For the text-containing cell, return its midpoint in [x, y] coordinate format. 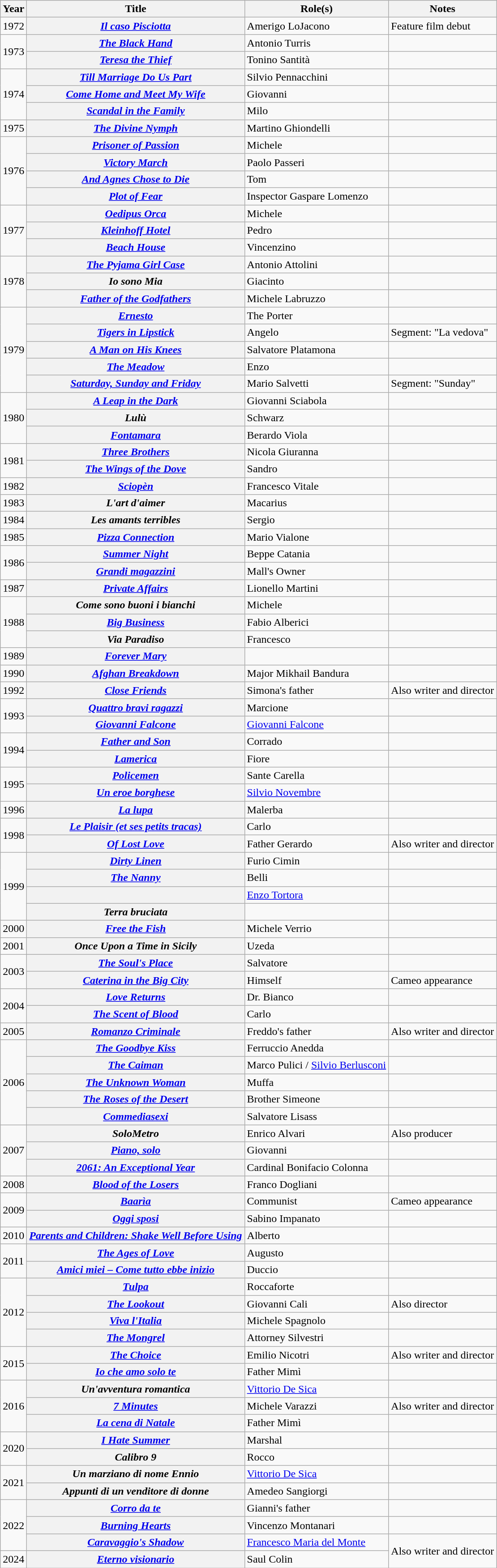
Role(s) [317, 9]
Close Friends [136, 690]
2061: An Exceptional Year [136, 1167]
Freddo's father [317, 1031]
Calibro 9 [136, 1457]
Tigers in Lipstick [136, 333]
Antonio Attolini [317, 265]
Lionello Martini [317, 588]
1998 [13, 835]
Corrado [317, 741]
Notes [442, 9]
2007 [13, 1150]
2021 [13, 1483]
Terra bruciata [136, 912]
1984 [13, 520]
The Caiman [136, 1065]
Malerba [317, 810]
2008 [13, 1184]
1995 [13, 784]
Uzeda [317, 946]
Paolo Passeri [317, 162]
The Scent of Blood [136, 1014]
Pizza Connection [136, 537]
Michele Verrio [317, 929]
2001 [13, 946]
The Pyjama Girl Case [136, 265]
Brother Simeone [317, 1099]
1983 [13, 503]
Beach House [136, 248]
Father of the Godfathers [136, 299]
Marco Pulici / Silvio Berlusconi [317, 1065]
Beppe Catania [317, 554]
The Soul's Place [136, 963]
The Unknown Woman [136, 1082]
Once Upon a Time in Sicily [136, 946]
Antonio Turris [317, 43]
Io sono Mia [136, 282]
2009 [13, 1210]
2000 [13, 929]
Tom [317, 179]
2020 [13, 1448]
1980 [13, 418]
Franco Dogliani [317, 1184]
Vincenzino [317, 248]
Enzo Tortora [317, 895]
2005 [13, 1031]
Macarius [317, 503]
Giovanni Cali [317, 1304]
Ernesto [136, 316]
Victory March [136, 162]
Quattro bravi ragazzi [136, 707]
Cardinal Bonifacio Colonna [317, 1167]
Belli [317, 878]
Three Brothers [136, 452]
1989 [13, 656]
Also producer [442, 1133]
Scandal in the Family [136, 111]
Nicola Giuranna [317, 452]
2015 [13, 1363]
Communist [317, 1201]
Il caso Pisciotta [136, 26]
Sante Carella [317, 776]
The Divine Nymph [136, 128]
Tulpa [136, 1286]
SoloMetro [136, 1133]
Michele Spagnolo [317, 1321]
Viva l'Italia [136, 1321]
Mario Salvetti [317, 384]
2024 [13, 1559]
Salvatore Platamona [317, 350]
Augusto [317, 1252]
Sabino Impanato [317, 1218]
Duccio [317, 1269]
1981 [13, 460]
Giacinto [317, 282]
Grandi magazzini [136, 571]
Marshal [317, 1440]
1992 [13, 690]
Eterno visionario [136, 1559]
Dr. Bianco [317, 997]
I Hate Summer [136, 1440]
Major Mikhail Bandura [317, 673]
The Meadow [136, 367]
Francesco [317, 639]
Inspector Gaspare Lomenzo [317, 196]
Un'avventura romantica [136, 1389]
Commediasexi [136, 1116]
Big Business [136, 622]
Lamerica [136, 759]
Attorney Silvestri [317, 1338]
Oedipus Orca [136, 214]
A Leap in the Dark [136, 401]
Appunti di un venditore di donne [136, 1491]
Mall's Owner [317, 571]
Dirty Linen [136, 861]
Oggi sposi [136, 1218]
Un eroe borghese [136, 793]
A Man on His Knees [136, 350]
2012 [13, 1312]
And Agnes Chose to Die [136, 179]
The Lookout [136, 1304]
Love Returns [136, 997]
Francesco Vitale [317, 486]
Vincenzo Montanari [317, 1525]
Saturday, Sunday and Friday [136, 384]
Private Affairs [136, 588]
Segment: "La vedova" [442, 333]
Fabio Alberici [317, 622]
Silvio Novembre [317, 793]
Amedeo Sangiorgi [317, 1491]
Himself [317, 980]
1978 [13, 282]
Caterina in the Big City [136, 980]
1975 [13, 128]
Emilio Nicotri [317, 1355]
Pedro [317, 231]
The Wings of the Dove [136, 469]
Michele Labruzzo [317, 299]
Tonino Santità [317, 60]
The Porter [317, 316]
1977 [13, 231]
Mario Vialone [317, 537]
L'art d'aimer [136, 503]
1979 [13, 350]
1974 [13, 94]
Also director [442, 1304]
7 Minutes [136, 1406]
Salvatore [317, 963]
Amerigo LoJacono [317, 26]
Ferruccio Anedda [317, 1048]
Un marziano di nome Ennio [136, 1474]
Gianni's father [317, 1508]
Giovanni Sciabola [317, 401]
Free the Fish [136, 929]
Father and Son [136, 741]
Martino Ghiondelli [317, 128]
Les amants terribles [136, 520]
Teresa the Thief [136, 60]
Saul Colin [317, 1559]
Silvio Pennacchini [317, 77]
Forever Mary [136, 656]
1976 [13, 171]
Le Plaisir (et ses petits tracas) [136, 827]
Summer Night [136, 554]
Amici miei – Come tutto ebbe inizio [136, 1269]
Berardo Viola [317, 435]
Io che amo solo te [136, 1372]
Fontamara [136, 435]
Baarìa [136, 1201]
Fiore [317, 759]
The Ages of Love [136, 1252]
1996 [13, 810]
Segment: "Sunday" [442, 384]
1985 [13, 537]
Feature film debut [442, 26]
Title [136, 9]
Furio Cimin [317, 861]
Simona's father [317, 690]
Father Gerardo [317, 844]
1988 [13, 622]
Michele Varazzi [317, 1406]
Blood of the Losers [136, 1184]
Sandro [317, 469]
The Mongrel [136, 1338]
Schwarz [317, 418]
1987 [13, 588]
Kleinhoff Hotel [136, 231]
Come Home and Meet My Wife [136, 94]
1994 [13, 750]
1986 [13, 563]
Prisoner of Passion [136, 145]
2003 [13, 971]
1972 [13, 26]
Sergio [317, 520]
The Choice [136, 1355]
Of Lost Love [136, 844]
Enzo [317, 367]
2006 [13, 1082]
Salvatore Lisass [317, 1116]
Policemen [136, 776]
La cena di Natale [136, 1423]
The Nanny [136, 878]
Francesco Maria del Monte [317, 1542]
1993 [13, 716]
2011 [13, 1261]
Year [13, 9]
2016 [13, 1406]
Parents and Children: Shake Well Before Using [136, 1235]
Enrico Alvari [317, 1133]
1973 [13, 51]
Caravaggio's Shadow [136, 1542]
Roccaforte [317, 1286]
Sciopèn [136, 486]
2004 [13, 1005]
1982 [13, 486]
Till Marriage Do Us Part [136, 77]
1999 [13, 886]
Milo [317, 111]
Alberto [317, 1235]
Romanzo Criminale [136, 1031]
Come sono buoni i bianchi [136, 605]
1990 [13, 673]
La lupa [136, 810]
The Black Hand [136, 43]
2022 [13, 1525]
Corro da te [136, 1508]
Via Paradiso [136, 639]
Lulù [136, 418]
Burning Hearts [136, 1525]
Piano, solo [136, 1150]
2010 [13, 1235]
Angelo [317, 333]
Marcione [317, 707]
Rocco [317, 1457]
Afghan Breakdown [136, 673]
The Roses of the Desert [136, 1099]
Muffa [317, 1082]
The Goodbye Kiss [136, 1048]
Plot of Fear [136, 196]
